Determine the [X, Y] coordinate at the center of the cell enclosing the given text.  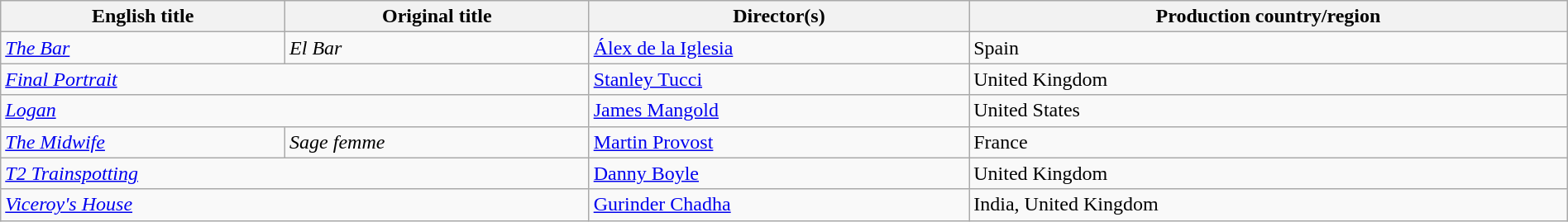
Original title [437, 17]
El Bar [437, 48]
English title [143, 17]
Viceroy's House [294, 205]
Martin Provost [779, 142]
T2 Trainspotting [294, 173]
Logan [294, 111]
Final Portrait [294, 79]
Director(s) [779, 17]
Danny Boyle [779, 173]
Álex de la Iglesia [779, 48]
Sage femme [437, 142]
India, United Kingdom [1269, 205]
Spain [1269, 48]
United States [1269, 111]
James Mangold [779, 111]
Stanley Tucci [779, 79]
The Bar [143, 48]
France [1269, 142]
The Midwife [143, 142]
Gurinder Chadha [779, 205]
Production country/region [1269, 17]
